Locate the cell with the specified text and output its [x, y] center coordinate. 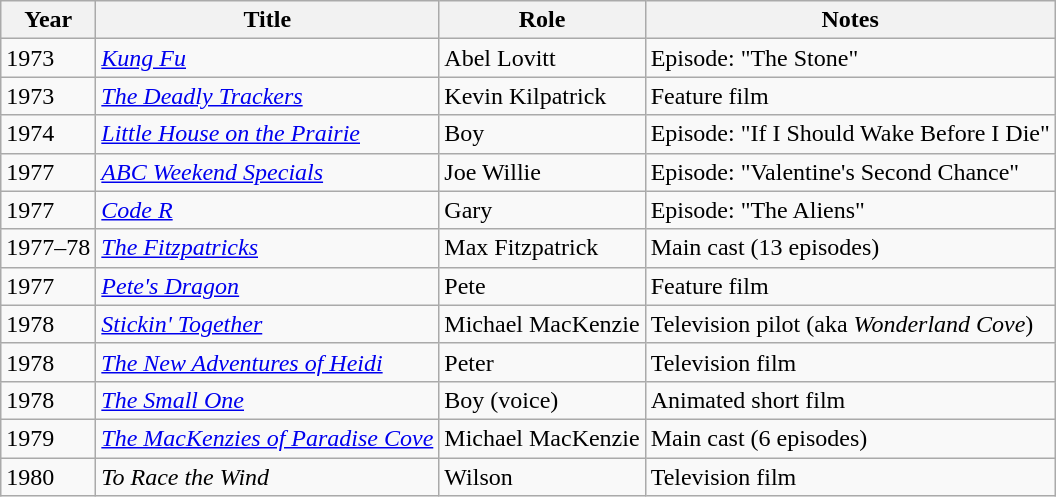
Episode: "The Stone" [850, 58]
The Fitzpatricks [268, 248]
Episode: "Valentine's Second Chance" [850, 172]
Year [48, 20]
The Deadly Trackers [268, 96]
The New Adventures of Heidi [268, 362]
Main cast (6 episodes) [850, 438]
Pete's Dragon [268, 286]
Boy [542, 134]
Little House on the Prairie [268, 134]
Main cast (13 episodes) [850, 248]
Pete [542, 286]
1980 [48, 477]
Stickin' Together [268, 324]
Kung Fu [268, 58]
Gary [542, 210]
Boy (voice) [542, 400]
ABC Weekend Specials [268, 172]
Kevin Kilpatrick [542, 96]
The Small One [268, 400]
Title [268, 20]
Abel Lovitt [542, 58]
Code R [268, 210]
Episode: "If I Should Wake Before I Die" [850, 134]
To Race the Wind [268, 477]
Peter [542, 362]
Role [542, 20]
Animated short film [850, 400]
Notes [850, 20]
Joe Willie [542, 172]
1979 [48, 438]
The MacKenzies of Paradise Cove [268, 438]
Wilson [542, 477]
1974 [48, 134]
Episode: "The Aliens" [850, 210]
Max Fitzpatrick [542, 248]
Television pilot (aka Wonderland Cove) [850, 324]
1977–78 [48, 248]
